Detect which cell encompasses the target text, then output its (X, Y) center coordinate. 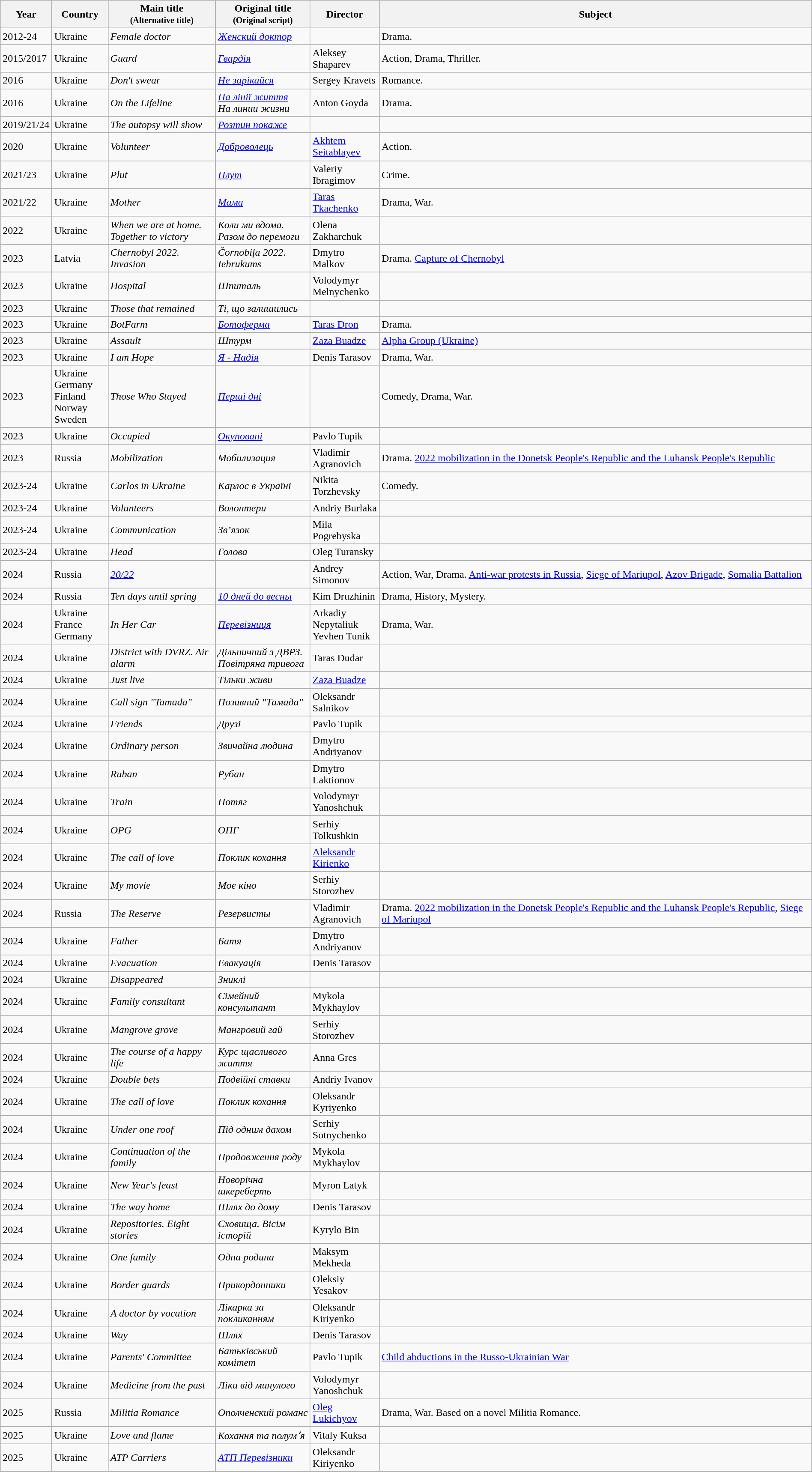
Карлос в Україні (263, 486)
Шлях до дому (263, 1207)
Love and flame (162, 1435)
Батя (263, 941)
Oleksandr Kyriyenko (344, 1102)
Перевізниця (263, 624)
Anton Goyda (344, 103)
Friends (162, 724)
One family (162, 1257)
UkraineFranceGermany (80, 624)
Друзі (263, 724)
Ліки від минулого (263, 1385)
Guard (162, 58)
Family consultant (162, 1001)
2021/23 (26, 175)
Голова (263, 552)
Original title(Original script) (263, 15)
In Her Car (162, 624)
Перші дні (263, 397)
Ruban (162, 774)
When we are at home. Together to victory (162, 230)
OPG (162, 830)
Мама (263, 202)
Andrey Simonov (344, 574)
Ten days until spring (162, 596)
10 дней до весны (263, 596)
Subject (595, 15)
Olena Zakharchuk (344, 230)
Ті, що залишились (263, 308)
Those Who Stayed (162, 397)
Моє кіно (263, 886)
Mobilization (162, 458)
Volunteers (162, 508)
The way home (162, 1207)
I am Hope (162, 357)
Звичайна людина (263, 746)
Зв’язок (263, 530)
Мангровий гай (263, 1030)
Taras Dudar (344, 658)
Action, Drama, Thriller. (595, 58)
Serhiy Tolkushkin (344, 830)
Just live (162, 680)
Прикордонники (263, 1285)
Call sign "Tamada" (162, 702)
A doctor by vocation (162, 1313)
Akhtem Seitablayev (344, 146)
Hospital (162, 286)
Action. (595, 146)
Ботоферма (263, 325)
Year (26, 15)
Тільки живи (263, 680)
Medicine from the past (162, 1385)
My movie (162, 886)
Евакуація (263, 963)
Disappeared (162, 979)
Потяг (263, 802)
Vitaly Kuksa (344, 1435)
Director (344, 15)
Sergey Kravets (344, 81)
Oleg Turansky (344, 552)
2012-24 (26, 36)
Гвардія (263, 58)
Andriy Burlaka (344, 508)
UkraineGermanyFinlandNorwaySweden (80, 397)
The Reserve (162, 913)
Kyrylo Bin (344, 1229)
Crime. (595, 175)
Anna Gres (344, 1057)
Country (80, 15)
Communication (162, 530)
Carlos in Ukraine (162, 486)
On the Lifeline (162, 103)
Volunteer (162, 146)
2022 (26, 230)
Mangrove grove (162, 1030)
Aleksey Shaparev (344, 58)
Позивний "Тамада" (263, 702)
Continuation of the family (162, 1157)
Father (162, 941)
Oleg Lukichyov (344, 1412)
Я - Надія (263, 357)
Mila Pogrebyska (344, 530)
Parents' Committee (162, 1357)
Коли ми вдома. Разом до перемоги (263, 230)
Не зарікайся (263, 81)
Aleksandr Kirienko (344, 857)
Drama, War. Based on a novel Militia Romance. (595, 1412)
Шпиталь (263, 286)
Andriy Ivanov (344, 1079)
District with DVRZ. Air alarm (162, 658)
Drama. Capture of Chernobyl (595, 258)
Chernobyl 2022. Invasion (162, 258)
Волонтери (263, 508)
The course of a happy life (162, 1057)
New Year's feast (162, 1185)
Action, War, Drama. Anti-war protests in Russia, Siege of Mariupol, Azov Brigade, Somalia Battalion (595, 574)
Oleksandr Salnikov (344, 702)
Assault (162, 341)
Main title(Alternative title) (162, 15)
Occupied (162, 436)
Під одним дахом (263, 1130)
‎Новорічна шкереберть (263, 1185)
2015/2017 (26, 58)
ATP Carriers (162, 1458)
Продовження роду (263, 1157)
Дільничний з ДВРЗ. Повітряна тривога (263, 658)
Taras Dron (344, 325)
Ополченский романс (263, 1412)
Plut (162, 175)
АТП Перевізники (263, 1458)
Сімейний консультант (263, 1001)
Comedy, Drama, War. (595, 397)
Розтин покаже (263, 125)
2019/21/24 (26, 125)
Одна родина (263, 1257)
Myron Latyk (344, 1185)
Доброволець (263, 146)
The autopsy will show (162, 125)
Double bets (162, 1079)
Under one roof (162, 1130)
Valeriy Ibragimov (344, 175)
Militia Romance (162, 1412)
Border guards (162, 1285)
Drama, History, Mystery. (595, 596)
Mother (162, 202)
Arkadiy NepytaliukYevhen Tunik (344, 624)
Maksym Mekheda (344, 1257)
20/22 (162, 574)
На лінії життяНа линии жизни (263, 103)
Female doctor (162, 36)
Latvia (80, 258)
Мобилизация (263, 458)
Train (162, 802)
2021/22 (26, 202)
Comedy. (595, 486)
Dmytro Laktionov (344, 774)
ОПГ (263, 830)
Женский доктор (263, 36)
Подвійні ставки (263, 1079)
Ordinary person (162, 746)
Romance. (595, 81)
Шлях (263, 1335)
Кохання та полумʼя (263, 1435)
Dmytro Malkov (344, 258)
Лікарка за покликанням (263, 1313)
Резервисты (263, 913)
Nikita Torzhevsky (344, 486)
Плут (263, 175)
Сховища. Вісім історій (263, 1229)
BotFarm (162, 325)
Volodymyr Melnychenko (344, 286)
Evacuation (162, 963)
Kim Druzhinin (344, 596)
Repositories. Eight stories (162, 1229)
Drama. 2022 mobilization in the Donetsk People's Republic and the Luhansk People's Republic (595, 458)
Way (162, 1335)
Taras Tkachenko (344, 202)
Head (162, 552)
Drama. 2022 mobilization in the Donetsk People's Republic and the Luhansk People's Republic, Siege of Mariupol (595, 913)
Штурм (263, 341)
2020 (26, 146)
Those that remained (162, 308)
Don't swear (162, 81)
Зниклі (263, 979)
Окуповані (263, 436)
Child abductions in the Russo-Ukrainian War (595, 1357)
Батьківський комітет (263, 1357)
Рубан (263, 774)
Курс щасливого життя (263, 1057)
Serhiy Sotnychenko (344, 1130)
Čornobiļa 2022. Iebrukums (263, 258)
Oleksiy Yesakov (344, 1285)
Alpha Group (Ukraine) (595, 341)
